For the text-containing cell, return its midpoint in (x, y) coordinate format. 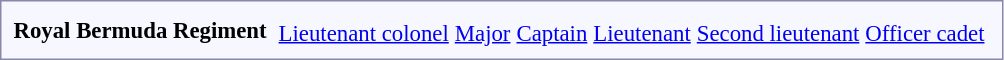
Royal Bermuda Regiment (140, 30)
Officer cadet (925, 33)
Captain (552, 33)
Major (482, 33)
Lieutenant (642, 33)
Lieutenant colonel (364, 33)
Second lieutenant (778, 33)
